Extract the (X, Y) coordinate from the center of the cell holding the provided text.  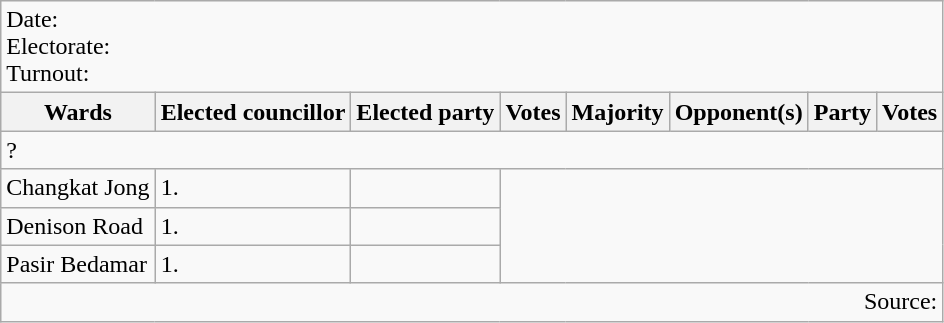
Date: Electorate: Turnout: (472, 47)
Denison Road (78, 226)
Opponent(s) (738, 112)
Elected councillor (253, 112)
Majority (618, 112)
Changkat Jong (78, 188)
Wards (78, 112)
Elected party (426, 112)
? (472, 150)
Source: (472, 302)
Pasir Bedamar (78, 264)
Party (842, 112)
